Determine the [X, Y] coordinate at the center of the cell enclosing the given text.  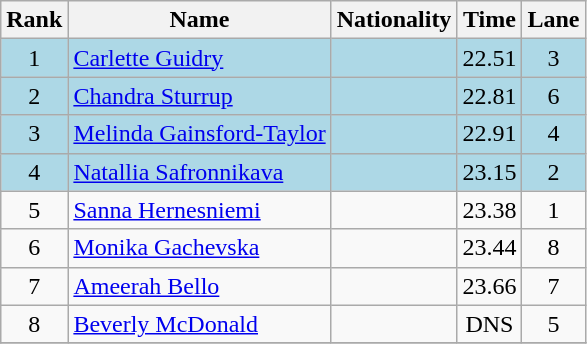
22.51 [490, 58]
Time [490, 20]
Chandra Sturrup [200, 96]
Carlette Guidry [200, 58]
Melinda Gainsford-Taylor [200, 134]
22.91 [490, 134]
DNS [490, 324]
23.66 [490, 286]
22.81 [490, 96]
Name [200, 20]
23.44 [490, 248]
23.15 [490, 172]
Sanna Hernesniemi [200, 210]
Rank [34, 20]
Lane [554, 20]
23.38 [490, 210]
Nationality [394, 20]
Beverly McDonald [200, 324]
Monika Gachevska [200, 248]
Natallia Safronnikava [200, 172]
Ameerah Bello [200, 286]
